Search for the cell housing the specified text and yield its (x, y) center coordinate. 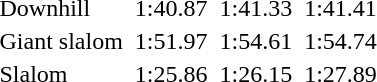
1:54.61 (256, 41)
1:51.97 (171, 41)
